Locate the cell with the specified text and output its [X, Y] center coordinate. 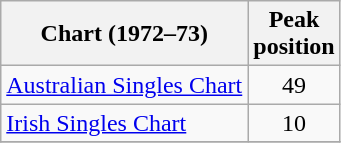
49 [294, 85]
Irish Singles Chart [124, 123]
Chart (1972–73) [124, 34]
Peak position [294, 34]
10 [294, 123]
Australian Singles Chart [124, 85]
